Return the [X, Y] coordinate for the center point of the cell that contains the specified text.  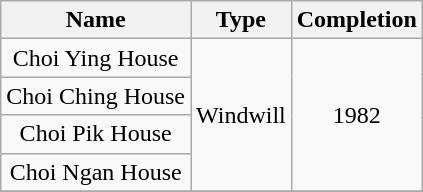
Type [240, 20]
Completion [356, 20]
Windwill [240, 115]
Name [96, 20]
Choi Ngan House [96, 172]
1982 [356, 115]
Choi Pik House [96, 134]
Choi Ying House [96, 58]
Choi Ching House [96, 96]
